Capture the cell that displays the provided text and extract its (X, Y) central coordinate. 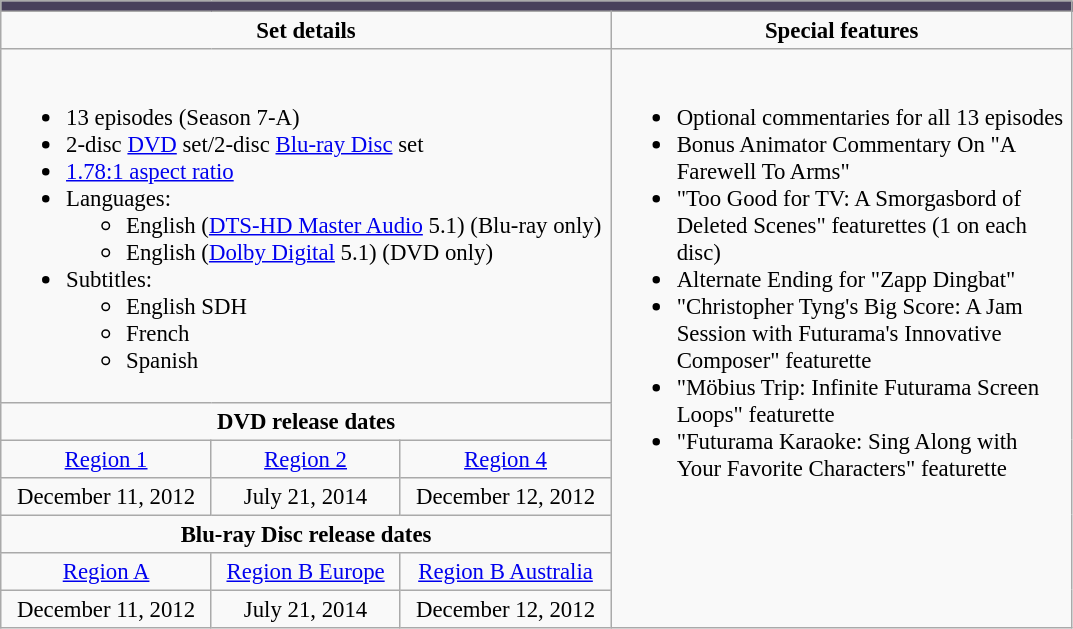
Region B Europe (305, 571)
DVD release dates (306, 421)
Blu-ray Disc release dates (306, 534)
Region 1 (106, 459)
Region 4 (506, 459)
Special features (842, 30)
Set details (306, 30)
Region B Australia (506, 571)
Region 2 (305, 459)
Region A (106, 571)
